Identify which cell holds the provided text, then report its (x, y) central coordinate. 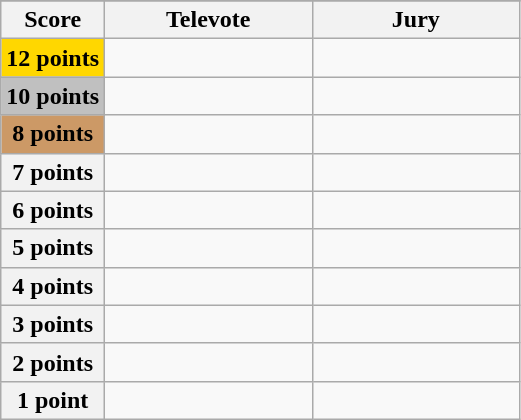
10 points (53, 96)
4 points (53, 286)
3 points (53, 324)
6 points (53, 210)
2 points (53, 362)
1 point (53, 400)
Televote (209, 20)
Jury (416, 20)
7 points (53, 172)
12 points (53, 58)
5 points (53, 248)
Score (53, 20)
8 points (53, 134)
